Return (x, y) of the center of cell containing provided text 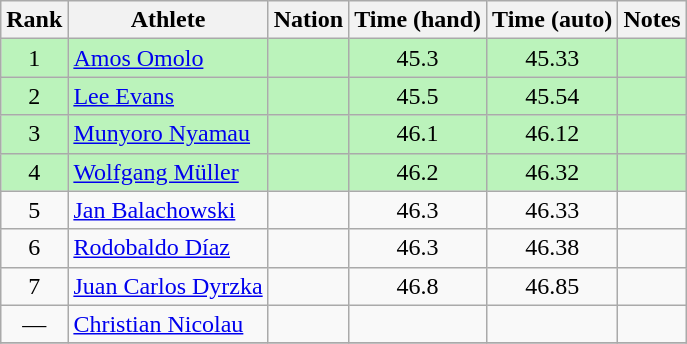
Jan Balachowski (168, 210)
Athlete (168, 20)
46.2 (418, 172)
46.38 (552, 248)
Time (hand) (418, 20)
Munyoro Nyamau (168, 134)
45.5 (418, 96)
4 (34, 172)
Nation (308, 20)
46.85 (552, 286)
Time (auto) (552, 20)
Notes (652, 20)
3 (34, 134)
— (34, 324)
46.8 (418, 286)
Christian Nicolau (168, 324)
7 (34, 286)
45.3 (418, 58)
46.33 (552, 210)
46.12 (552, 134)
Wolfgang Müller (168, 172)
2 (34, 96)
46.1 (418, 134)
6 (34, 248)
Rodobaldo Díaz (168, 248)
45.33 (552, 58)
46.32 (552, 172)
45.54 (552, 96)
Amos Omolo (168, 58)
5 (34, 210)
Rank (34, 20)
Juan Carlos Dyrzka (168, 286)
1 (34, 58)
Lee Evans (168, 96)
